Output the [x, y] coordinate of the center of the cell containing the given text.  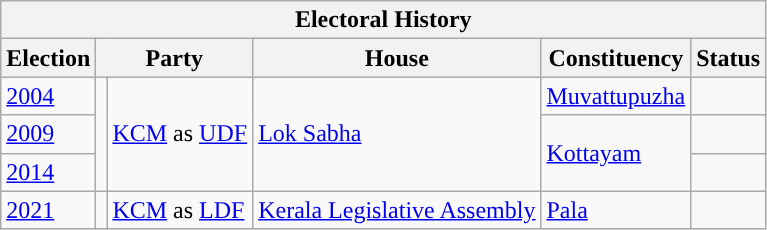
Lok Sabha [397, 134]
Status [728, 58]
Constituency [616, 58]
Election [48, 58]
2014 [48, 172]
2009 [48, 134]
2004 [48, 96]
2021 [48, 210]
Kottayam [616, 153]
Pala [616, 210]
House [397, 58]
Party [174, 58]
KCM as LDF [180, 210]
Kerala Legislative Assembly [397, 210]
KCM as UDF [180, 134]
Electoral History [384, 20]
Muvattupuzha [616, 96]
